Find where the given text appears and provide that cell's center as (x, y) coordinate. 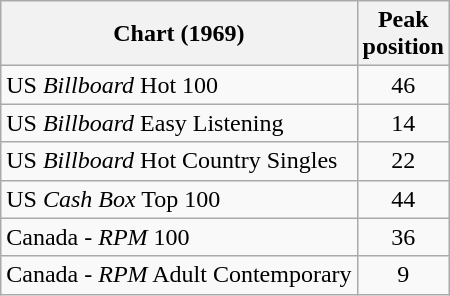
Canada - RPM 100 (179, 237)
36 (403, 237)
US Billboard Easy Listening (179, 123)
22 (403, 161)
Chart (1969) (179, 34)
9 (403, 275)
US Cash Box Top 100 (179, 199)
14 (403, 123)
46 (403, 85)
US Billboard Hot Country Singles (179, 161)
44 (403, 199)
Canada - RPM Adult Contemporary (179, 275)
Peakposition (403, 34)
US Billboard Hot 100 (179, 85)
